From the cell containing the given text, extract its center point as (x, y) coordinate. 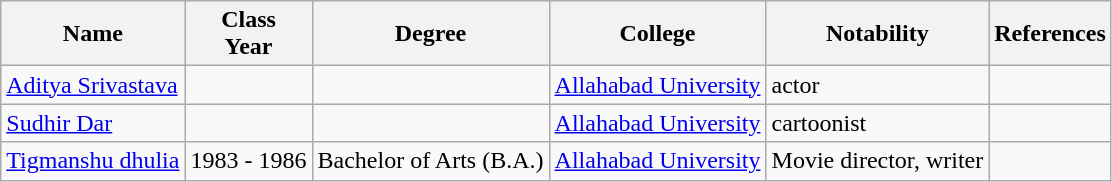
Bachelor of Arts (B.A.) (430, 161)
College (658, 34)
1983 - 1986 (248, 161)
Degree (430, 34)
cartoonist (878, 123)
actor (878, 85)
ClassYear (248, 34)
Tigmanshu dhulia (93, 161)
Notability (878, 34)
Sudhir Dar (93, 123)
Aditya Srivastava (93, 85)
Movie director, writer (878, 161)
Name (93, 34)
References (1050, 34)
